Return the (X, Y) coordinate for the center point of the cell that contains the specified text.  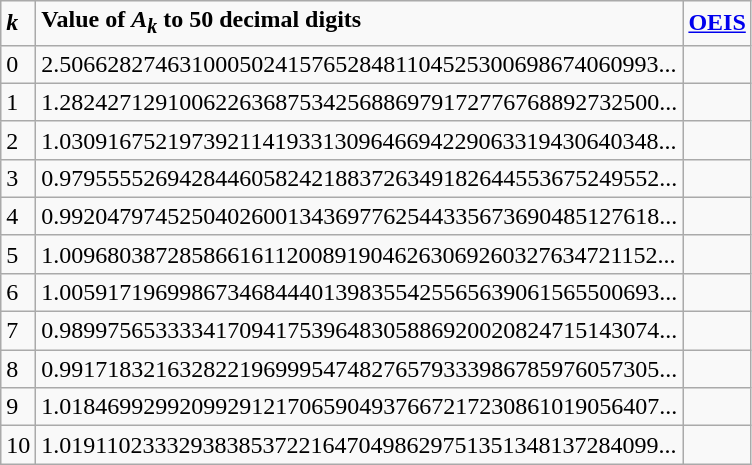
0.98997565333341709417539648305886920020824715143074... (360, 331)
2.50662827463100050241576528481104525300698674060993... (360, 64)
k (18, 23)
1.03091675219739211419331309646694229063319430640348... (360, 140)
0.99171832163282219699954748276579333986785976057305... (360, 369)
7 (18, 331)
1.01846992992099291217065904937667217230861019056407... (360, 407)
8 (18, 369)
1 (18, 102)
Value of Ak to 50 decimal digits (360, 23)
9 (18, 407)
1.01911023332938385372216470498629751351348137284099... (360, 445)
4 (18, 216)
10 (18, 445)
0.99204797452504026001343697762544335673690485127618... (360, 216)
2 (18, 140)
1.00591719699867346844401398355425565639061565500693... (360, 292)
0.97955552694284460582421883726349182644553675249552... (360, 178)
1.28242712910062263687534256886979172776768892732500... (360, 102)
1.00968038728586616112008919046263069260327634721152... (360, 254)
3 (18, 178)
6 (18, 292)
0 (18, 64)
OEIS (717, 23)
5 (18, 254)
